Return the [x, y] coordinate for the center point of the cell that contains the specified text.  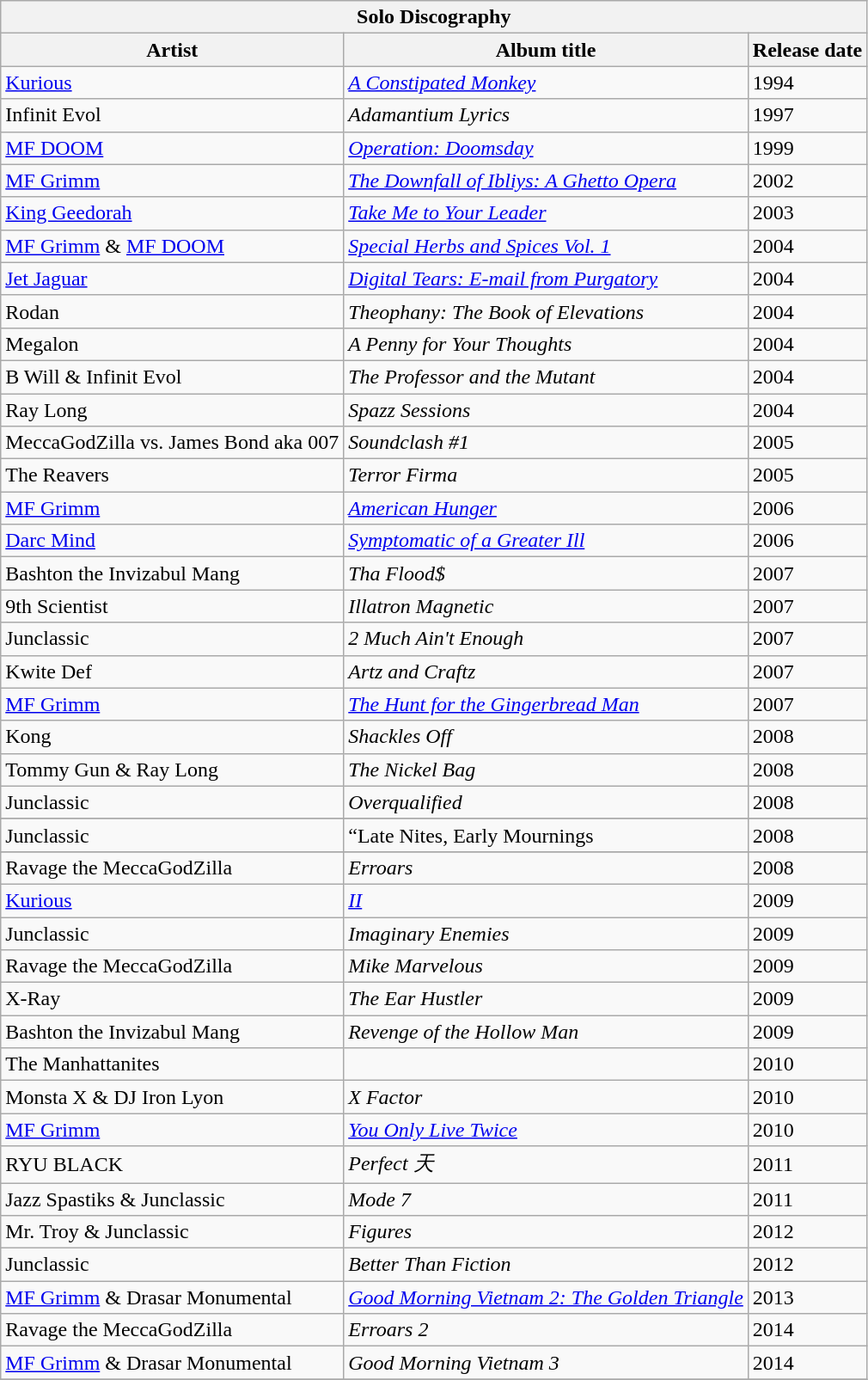
Shackles Off [547, 737]
Spazz Sessions [547, 410]
Jazz Spastiks & Junclassic [172, 1199]
2002 [807, 181]
Darc Mind [172, 541]
1994 [807, 83]
Soundclash #1 [547, 443]
“Late Nites, Early Mournings [547, 835]
2003 [807, 213]
Good Morning Vietnam 2: The Golden Triangle [547, 1297]
The Manhattanites [172, 1064]
Release date [807, 50]
Ray Long [172, 410]
The Reavers [172, 475]
The Downfall of Ibliys: A Ghetto Opera [547, 181]
Erroars 2 [547, 1330]
Take Me to Your Leader [547, 213]
A Constipated Monkey [547, 83]
The Ear Hustler [547, 999]
American Hunger [547, 508]
MF DOOM [172, 148]
Special Herbs and Spices Vol. 1 [547, 246]
RYU BLACK [172, 1164]
Adamantium Lyrics [547, 115]
Overqualified [547, 802]
Mike Marvelous [547, 966]
Album title [547, 50]
X-Ray [172, 999]
Illatron Magnetic [547, 606]
Tha Flood$ [547, 573]
MF Grimm & MF DOOM [172, 246]
Imaginary Enemies [547, 933]
The Hunt for the Gingerbread Man [547, 704]
A Penny for Your Thoughts [547, 344]
B Will & Infinit Evol [172, 377]
2013 [807, 1297]
King Geedorah [172, 213]
Terror Firma [547, 475]
Rodan [172, 311]
Operation: Doomsday [547, 148]
Perfect 天 [547, 1164]
Megalon [172, 344]
Artist [172, 50]
Mr. Troy & Junclassic [172, 1232]
Good Morning Vietnam 3 [547, 1363]
Kong [172, 737]
Digital Tears: E-mail from Purgatory [547, 279]
Better Than Fiction [547, 1265]
X Factor [547, 1097]
Mode 7 [547, 1199]
Erroars [547, 868]
Jet Jaguar [172, 279]
Figures [547, 1232]
The Nickel Bag [547, 770]
The Professor and the Mutant [547, 377]
1999 [807, 148]
Tommy Gun & Ray Long [172, 770]
Monsta X & DJ Iron Lyon [172, 1097]
Symptomatic of a Greater Ill [547, 541]
Theophany: The Book of Elevations [547, 311]
Revenge of the Hollow Man [547, 1032]
Infinit Evol [172, 115]
2 Much Ain't Enough [547, 639]
9th Scientist [172, 606]
II [547, 900]
Solo Discography [434, 17]
1997 [807, 115]
Kwite Def [172, 672]
Artz and Craftz [547, 672]
You Only Live Twice [547, 1130]
MeccaGodZilla vs. James Bond aka 007 [172, 443]
